Output the [X, Y] coordinate of the center of the cell containing the given text.  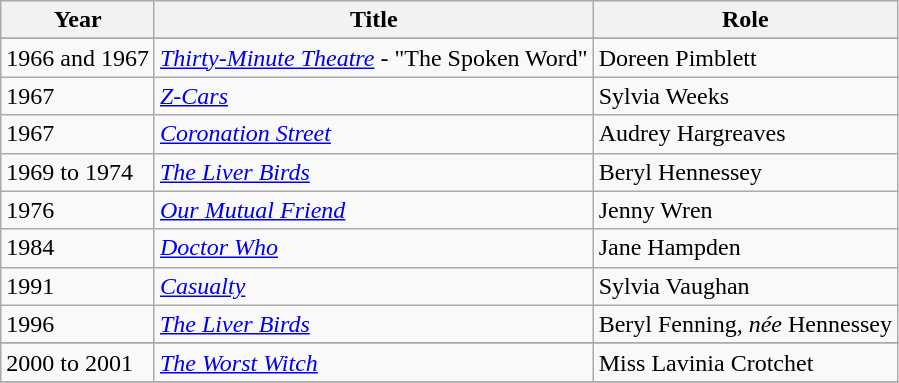
1996 [78, 324]
Jane Hampden [745, 248]
Year [78, 20]
Our Mutual Friend [374, 210]
Sylvia Weeks [745, 96]
Doctor Who [374, 248]
Miss Lavinia Crotchet [745, 362]
1984 [78, 248]
Beryl Hennessey [745, 172]
Z-Cars [374, 96]
1966 and 1967 [78, 58]
Role [745, 20]
1976 [78, 210]
Sylvia Vaughan [745, 286]
Title [374, 20]
1991 [78, 286]
1969 to 1974 [78, 172]
Doreen Pimblett [745, 58]
Jenny Wren [745, 210]
The Worst Witch [374, 362]
Audrey Hargreaves [745, 134]
Beryl Fenning, née Hennessey [745, 324]
Casualty [374, 286]
Coronation Street [374, 134]
2000 to 2001 [78, 362]
Thirty-Minute Theatre - "The Spoken Word" [374, 58]
